Determine the [x, y] coordinate at the center of the cell enclosing the given text.  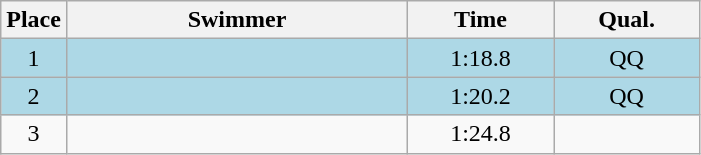
1:24.8 [481, 134]
Place [34, 20]
3 [34, 134]
1:20.2 [481, 96]
1:18.8 [481, 58]
1 [34, 58]
Time [481, 20]
Swimmer [236, 20]
Qual. [627, 20]
2 [34, 96]
